For the text-containing cell, return its midpoint in [x, y] coordinate format. 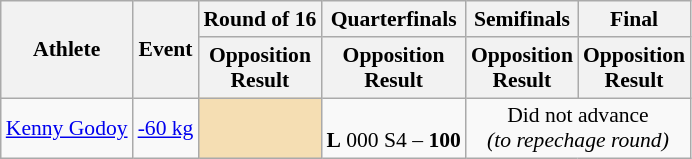
Athlete [67, 50]
Semifinals [522, 19]
Quarterfinals [393, 19]
Round of 16 [260, 19]
Did not advance(to repechage round) [578, 128]
Event [166, 50]
Final [634, 19]
L 000 S4 – 100 [393, 128]
-60 kg [166, 128]
Kenny Godoy [67, 128]
